Capture the cell that displays the provided text and extract its (X, Y) central coordinate. 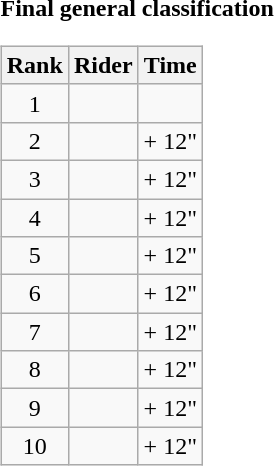
4 (34, 217)
2 (34, 141)
Rank (34, 65)
1 (34, 103)
Rider (103, 65)
7 (34, 332)
9 (34, 408)
8 (34, 370)
6 (34, 294)
Time (170, 65)
5 (34, 256)
10 (34, 446)
3 (34, 179)
